Search for the cell housing the specified text and yield its [x, y] center coordinate. 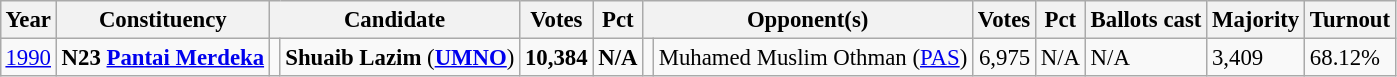
68.12% [1350, 57]
Ballots cast [1146, 20]
10,384 [556, 57]
Turnout [1350, 20]
3,409 [1256, 57]
Muhamed Muslim Othman (PAS) [812, 57]
6,975 [1004, 57]
N23 Pantai Merdeka [162, 57]
1990 [28, 57]
Majority [1256, 20]
Opponent(s) [808, 20]
Shuaib Lazim (UMNO) [400, 57]
Year [28, 20]
Candidate [394, 20]
Constituency [162, 20]
